Determine the [x, y] coordinate at the center of the cell enclosing the given text.  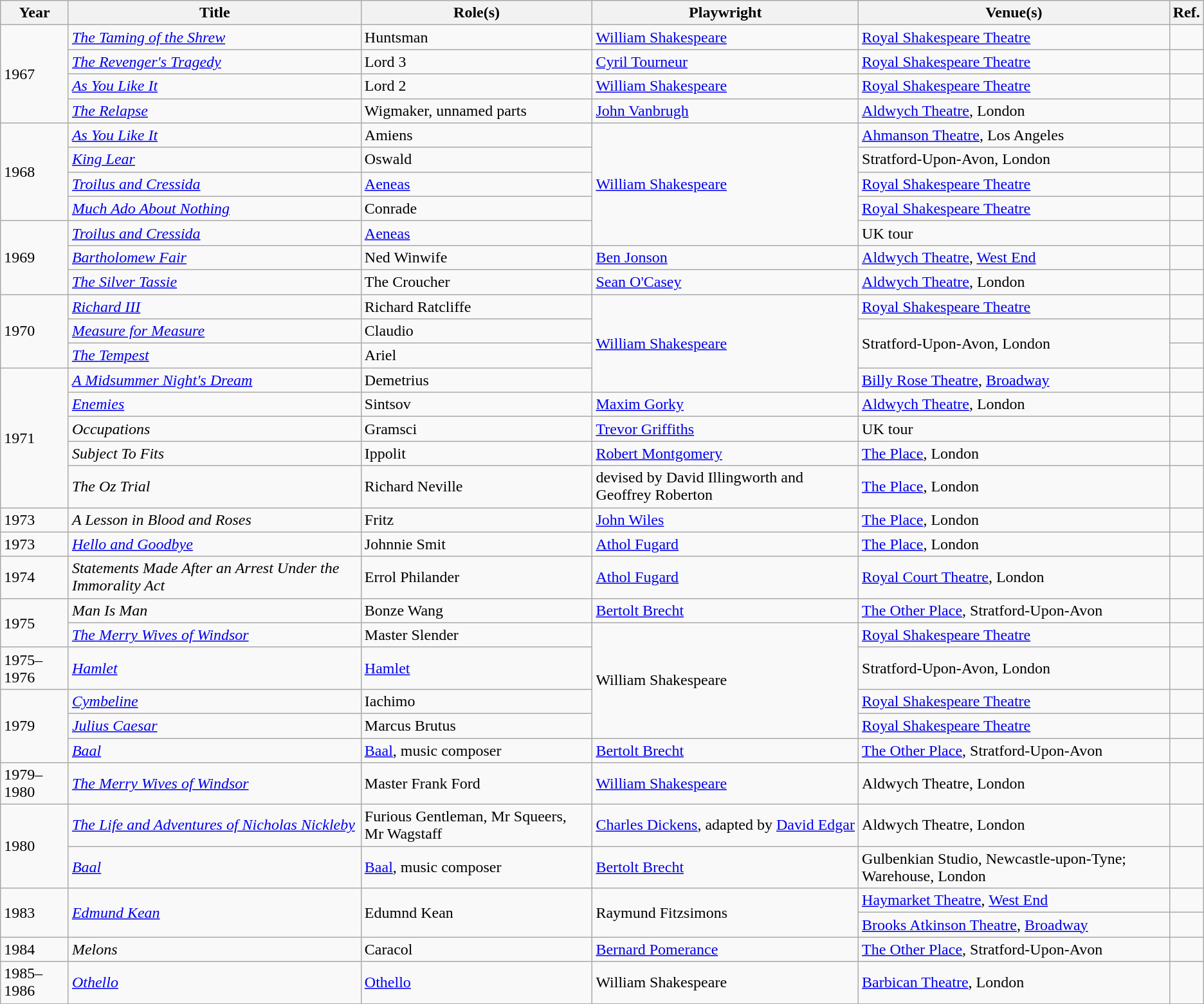
The Tempest [215, 356]
Gramsci [477, 429]
Richard III [215, 307]
Hello and Goodbye [215, 544]
Cymbeline [215, 701]
Julius Caesar [215, 726]
John Vanbrugh [725, 111]
devised by David Illingworth and Geoffrey Roberton [725, 486]
1979 [35, 726]
Role(s) [477, 13]
Claudio [477, 331]
Errol Philander [477, 578]
A Lesson in Blood and Roses [215, 520]
Gulbenkian Studio, Newcastle-upon-Tyne; Warehouse, London [1014, 867]
Barbican Theatre, London [1014, 983]
1970 [35, 331]
1969 [35, 257]
Charles Dickens, adapted by David Edgar [725, 826]
Edmund Kean [215, 913]
Richard Neville [477, 486]
Caracol [477, 949]
1985–1986 [35, 983]
Much Ado About Nothing [215, 208]
1980 [35, 846]
Huntsman [477, 37]
Royal Court Theatre, London [1014, 578]
King Lear [215, 160]
Man Is Man [215, 610]
Conrade [477, 208]
Sean O'Casey [725, 282]
Master Frank Ford [477, 783]
The Croucher [477, 282]
1983 [35, 913]
Ippolit [477, 453]
1968 [35, 172]
Subject To Fits [215, 453]
Aldwych Theatre, West End [1014, 257]
1984 [35, 949]
1974 [35, 578]
Ahmanson Theatre, Los Angeles [1014, 135]
Wigmaker, unnamed parts [477, 111]
Fritz [477, 520]
1967 [35, 74]
Oswald [477, 160]
Billy Rose Theatre, Broadway [1014, 380]
The Life and Adventures of Nicholas Nickleby [215, 826]
Iachimo [477, 701]
Bartholomew Fair [215, 257]
Ned Winwife [477, 257]
Robert Montgomery [725, 453]
Statements Made After an Arrest Under the Immorality Act [215, 578]
Raymund Fitzsimons [725, 913]
Occupations [215, 429]
1975 [35, 623]
Master Slender [477, 635]
John Wiles [725, 520]
The Silver Tassie [215, 282]
Brooks Atkinson Theatre, Broadway [1014, 925]
Year [35, 13]
The Taming of the Shrew [215, 37]
Trevor Griffiths [725, 429]
Melons [215, 949]
1979–1980 [35, 783]
The Oz Trial [215, 486]
1971 [35, 437]
Title [215, 13]
The Revenger's Tragedy [215, 62]
Furious Gentleman, Mr Squeers, Mr Wagstaff [477, 826]
Maxim Gorky [725, 405]
Richard Ratcliffe [477, 307]
Measure for Measure [215, 331]
Amiens [477, 135]
Bernard Pomerance [725, 949]
Sintsov [477, 405]
Demetrius [477, 380]
Cyril Tourneur [725, 62]
Ref. [1186, 13]
The Relapse [215, 111]
Haymarket Theatre, West End [1014, 900]
Lord 2 [477, 86]
Johnnie Smit [477, 544]
A Midsummer Night's Dream [215, 380]
Enemies [215, 405]
Venue(s) [1014, 13]
Ariel [477, 356]
Marcus Brutus [477, 726]
Edumnd Kean [477, 913]
Bonze Wang [477, 610]
Lord 3 [477, 62]
Playwright [725, 13]
Ben Jonson [725, 257]
1975–1976 [35, 668]
